Search for the cell housing the specified text and yield its [x, y] center coordinate. 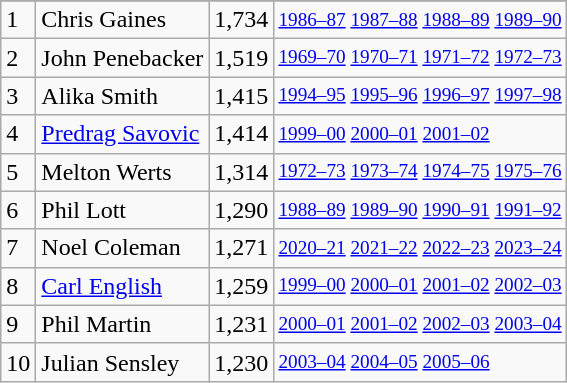
1999–00 2000–01 2001–02 2002–03 [420, 286]
1 [18, 20]
1,230 [242, 362]
Alika Smith [122, 96]
John Penebacker [122, 58]
10 [18, 362]
5 [18, 172]
Julian Sensley [122, 362]
Melton Werts [122, 172]
2003–04 2004–05 2005–06 [420, 362]
1969–70 1970–71 1971–72 1972–73 [420, 58]
Carl English [122, 286]
1,734 [242, 20]
1,290 [242, 210]
3 [18, 96]
Phil Lott [122, 210]
1,231 [242, 324]
1986–87 1987–88 1988–89 1989–90 [420, 20]
1994–95 1995–96 1996–97 1997–98 [420, 96]
1,415 [242, 96]
Phil Martin [122, 324]
2 [18, 58]
Noel Coleman [122, 248]
8 [18, 286]
1,414 [242, 134]
2020–21 2021–22 2022–23 2023–24 [420, 248]
Predrag Savovic [122, 134]
1,271 [242, 248]
6 [18, 210]
1999–00 2000–01 2001–02 [420, 134]
9 [18, 324]
1972–73 1973–74 1974–75 1975–76 [420, 172]
Chris Gaines [122, 20]
1,314 [242, 172]
2000–01 2001–02 2002–03 2003–04 [420, 324]
1,519 [242, 58]
1,259 [242, 286]
4 [18, 134]
7 [18, 248]
1988–89 1989–90 1990–91 1991–92 [420, 210]
